Detect which cell encompasses the target text, then output its (x, y) center coordinate. 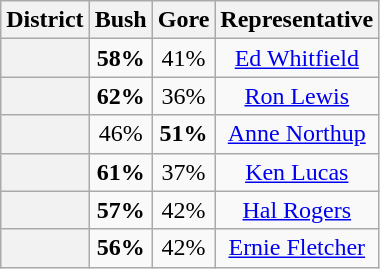
Representative (297, 20)
57% (120, 210)
Gore (184, 20)
Ernie Fletcher (297, 248)
51% (184, 134)
61% (120, 172)
36% (184, 96)
Hal Rogers (297, 210)
Ron Lewis (297, 96)
62% (120, 96)
56% (120, 248)
Ed Whitfield (297, 58)
Ken Lucas (297, 172)
41% (184, 58)
Anne Northup (297, 134)
46% (120, 134)
Bush (120, 20)
58% (120, 58)
37% (184, 172)
District (45, 20)
